Output the [x, y] coordinate of the center of the cell containing the given text.  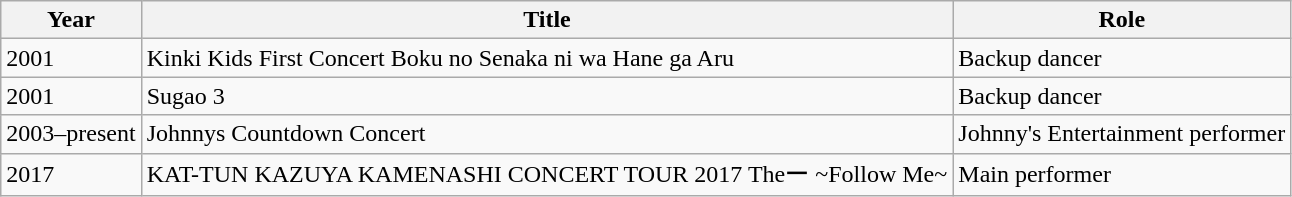
Main performer [1122, 174]
2003–present [71, 134]
Sugao 3 [547, 96]
Kinki Kids First Concert Boku no Senaka ni wa Hane ga Aru [547, 58]
2017 [71, 174]
KAT-TUN KAZUYA KAMENASHI CONCERT TOUR 2017 Theー ~Follow Me~ [547, 174]
Johnnys Countdown Concert [547, 134]
Role [1122, 20]
Title [547, 20]
Johnny's Entertainment performer [1122, 134]
Year [71, 20]
